Return [X, Y] of the center of cell containing provided text 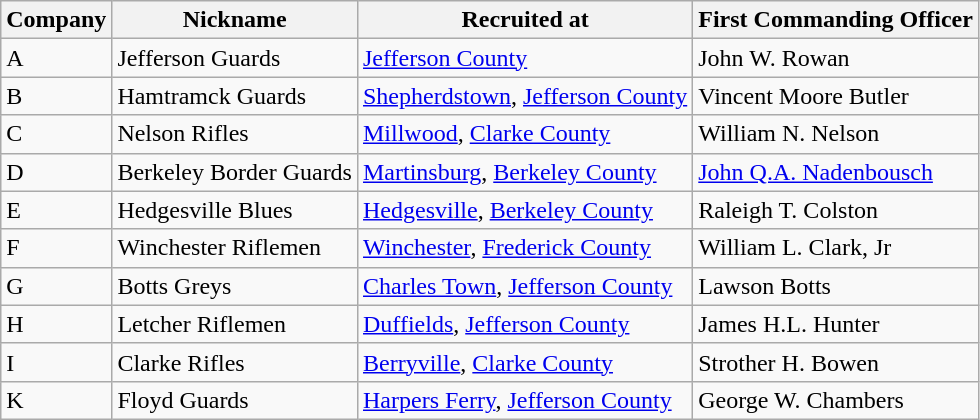
Nickname [235, 20]
Raleigh T. Colston [836, 210]
Martinsburg, Berkeley County [524, 172]
Berkeley Border Guards [235, 172]
Berryville, Clarke County [524, 362]
James H.L. Hunter [836, 324]
John Q.A. Nadenbousch [836, 172]
B [56, 96]
Jefferson Guards [235, 58]
Letcher Riflemen [235, 324]
Recruited at [524, 20]
Hedgesville, Berkeley County [524, 210]
Lawson Botts [836, 286]
Jefferson County [524, 58]
William N. Nelson [836, 134]
Hedgesville Blues [235, 210]
Harpers Ferry, Jefferson County [524, 400]
Botts Greys [235, 286]
K [56, 400]
F [56, 248]
George W. Chambers [836, 400]
Nelson Rifles [235, 134]
John W. Rowan [836, 58]
C [56, 134]
D [56, 172]
Duffields, Jefferson County [524, 324]
William L. Clark, Jr [836, 248]
Millwood, Clarke County [524, 134]
Vincent Moore Butler [836, 96]
Winchester, Frederick County [524, 248]
I [56, 362]
Winchester Riflemen [235, 248]
A [56, 58]
G [56, 286]
Clarke Rifles [235, 362]
Hamtramck Guards [235, 96]
Strother H. Bowen [836, 362]
Floyd Guards [235, 400]
E [56, 210]
Company [56, 20]
Charles Town, Jefferson County [524, 286]
H [56, 324]
First Commanding Officer [836, 20]
Shepherdstown, Jefferson County [524, 96]
